Output the (X, Y) coordinate of the center of the cell containing the given text.  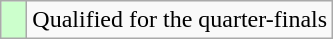
Qualified for the quarter-finals (180, 20)
